Return (x, y) of the center of cell containing provided text 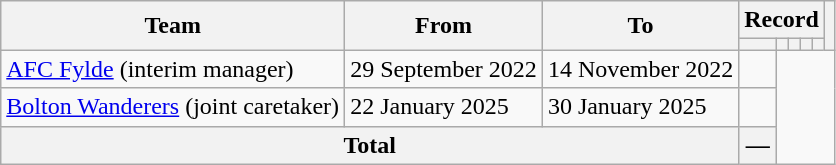
From (444, 26)
29 September 2022 (444, 69)
22 January 2025 (444, 107)
Bolton Wanderers (joint caretaker) (173, 107)
14 November 2022 (640, 69)
To (640, 26)
AFC Fylde (interim manager) (173, 69)
— (758, 145)
30 January 2025 (640, 107)
Total (370, 145)
Record (782, 20)
Team (173, 26)
